Capture the cell that displays the provided text and extract its [X, Y] central coordinate. 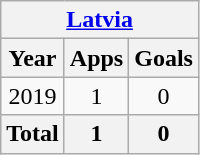
2019 [33, 96]
Goals [164, 58]
Latvia [100, 20]
Apps [96, 58]
Total [33, 134]
Year [33, 58]
